Find where the given text appears and provide that cell's center as (X, Y) coordinate. 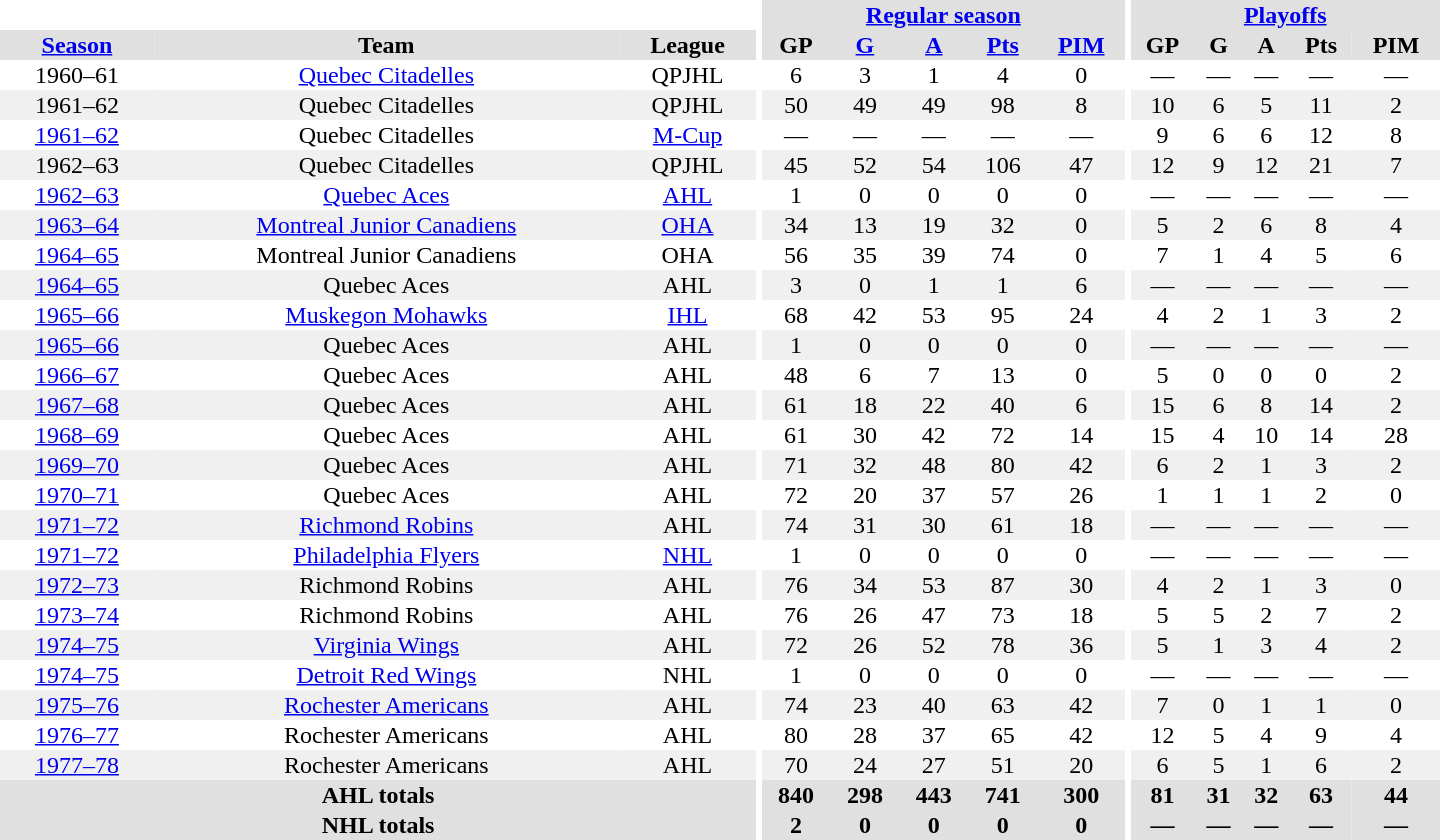
1969–70 (77, 465)
54 (934, 165)
Virginia Wings (386, 645)
741 (1002, 795)
NHL totals (378, 825)
44 (1396, 795)
22 (934, 405)
840 (796, 795)
IHL (688, 315)
298 (864, 795)
87 (1002, 585)
1970–71 (77, 495)
78 (1002, 645)
70 (796, 765)
39 (934, 255)
Regular season (943, 15)
27 (934, 765)
1972–73 (77, 585)
M-Cup (688, 135)
45 (796, 165)
36 (1081, 645)
19 (934, 225)
11 (1321, 105)
98 (1002, 105)
68 (796, 315)
1963–64 (77, 225)
1968–69 (77, 435)
35 (864, 255)
1976–77 (77, 735)
Philadelphia Flyers (386, 555)
71 (796, 465)
23 (864, 705)
Playoffs (1285, 15)
300 (1081, 795)
106 (1002, 165)
1975–76 (77, 705)
65 (1002, 735)
81 (1162, 795)
AHL totals (378, 795)
1967–68 (77, 405)
Detroit Red Wings (386, 675)
1977–78 (77, 765)
1966–67 (77, 375)
95 (1002, 315)
Team (386, 45)
51 (1002, 765)
73 (1002, 615)
League (688, 45)
1960–61 (77, 75)
56 (796, 255)
1973–74 (77, 615)
Muskegon Mohawks (386, 315)
21 (1321, 165)
50 (796, 105)
57 (1002, 495)
443 (934, 795)
Season (77, 45)
